Capture the cell that displays the provided text and extract its [x, y] central coordinate. 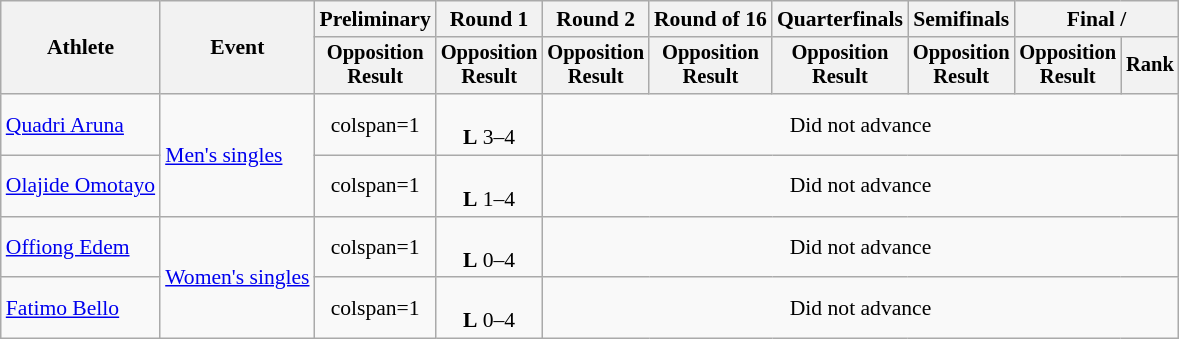
Final / [1096, 19]
Event [237, 48]
Preliminary [376, 19]
Rank [1150, 66]
Olajide Omotayo [80, 186]
L 1–4 [490, 186]
L 3–4 [490, 124]
Offiong Edem [80, 248]
Women's singles [237, 278]
Round 1 [490, 19]
Round of 16 [710, 19]
Fatimo Bello [80, 308]
Athlete [80, 48]
Quarterfinals [840, 19]
Round 2 [596, 19]
Semifinals [962, 19]
Quadri Aruna [80, 124]
Men's singles [237, 155]
